From the cell containing the given text, extract its center point as (X, Y) coordinate. 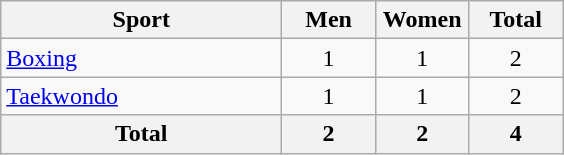
Boxing (142, 58)
Women (422, 20)
Sport (142, 20)
Taekwondo (142, 96)
4 (516, 134)
Men (329, 20)
